Scan for the cell matching the given text and deliver its (X, Y) coordinate at center. 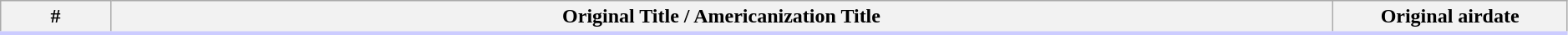
Original Title / Americanization Title (722, 17)
Original airdate (1450, 17)
# (55, 17)
